For the text-containing cell, return its midpoint in (x, y) coordinate format. 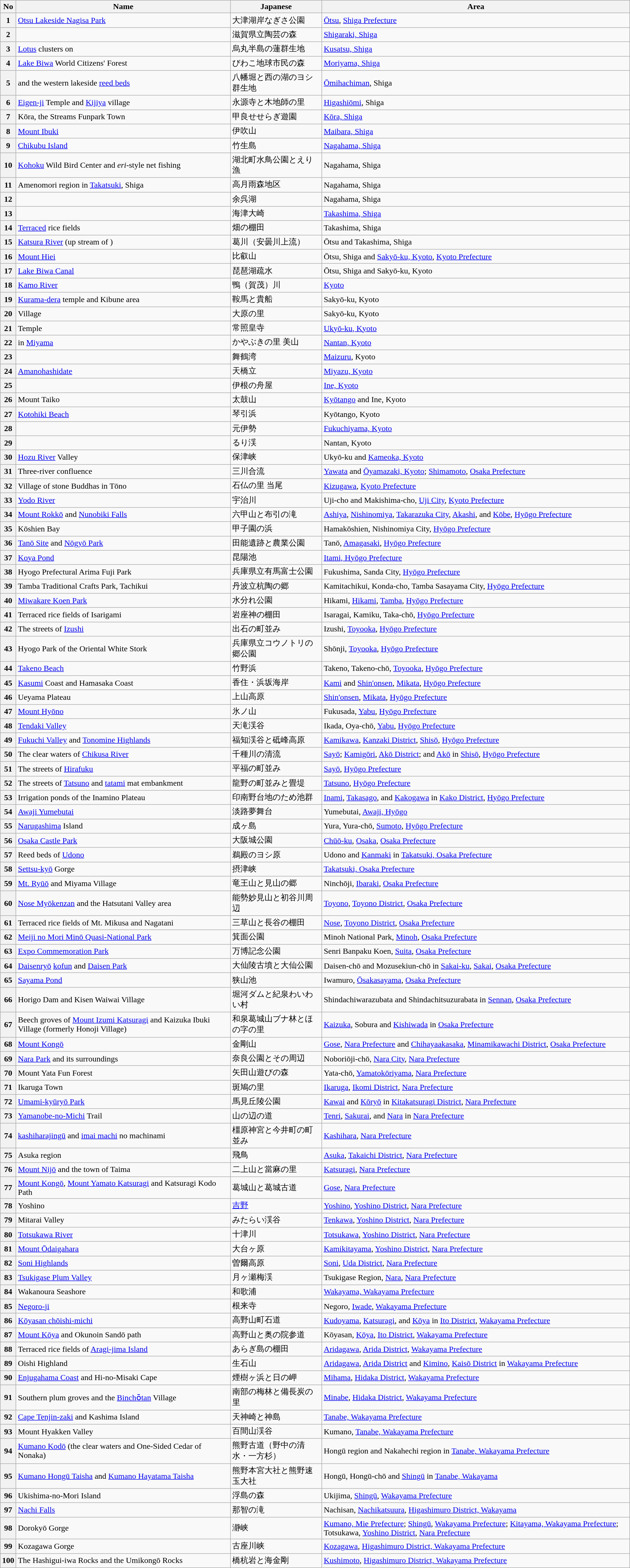
Village (123, 314)
Shindachiwarazubata and Shindachitsuzurabata in Sennan, Osaka Prefecture (476, 1000)
Tsukigase Plum Valley (123, 1278)
常照皇寺 (276, 328)
堀河ダムと紀泉わいわい村 (276, 1000)
79 (8, 1220)
Settsu-kyō Gorge (123, 869)
永源寺と木地師の里 (276, 102)
Nara Park and its surroundings (123, 1059)
39 (8, 586)
鵜殿のヨシ原 (276, 855)
Temple (123, 328)
Mount Nijō and the town of Taima (123, 1170)
Mount Yata Fun Forest (123, 1073)
高野山と奥の院参道 (276, 1335)
Kamikawa, Kanzaki District, Shisō, Hyōgo Prefecture (476, 740)
Irrigation ponds of the Inamino Plateau (123, 797)
Noboriōji-chō, Nara City, Nara Prefecture (476, 1059)
2 (8, 34)
34 (8, 515)
Ueyama Plateau (123, 697)
Nachisan, Nachikatsuura, Higashimuro District, Wakayama (476, 1510)
田能遺跡と農業公園 (276, 544)
Fukuchi Valley and Tonomine Highlands (123, 740)
Kudoyama, Katsuragi, and Kōya in Ito District, Wakayama Prefecture (476, 1321)
The clear waters of Chikusa River (123, 754)
余呉湖 (276, 199)
23 (8, 357)
月ヶ瀬梅渓 (276, 1278)
Kusatsu, Shiga (476, 49)
Chūō-ku, Osaka, Osaka Prefecture (476, 841)
比叡山 (276, 257)
天橋立 (276, 371)
82 (8, 1263)
63 (8, 952)
Shin'onsen, Mikata, Hyōgo Prefecture (476, 697)
83 (8, 1278)
21 (8, 328)
43 (8, 649)
Yumebutai, Awaji, Hyōgo (476, 812)
Kushimoto, Higashimuro District, Wakayama Prefecture (476, 1561)
75 (8, 1155)
甲子園の浜 (276, 529)
90 (8, 1378)
and the western lakeside reed beds (123, 83)
浮島の森 (276, 1496)
琵琶湖疏水 (276, 271)
Ukyō-ku and Kameoka, Kyoto (476, 457)
Kōshien Bay (123, 529)
びわこ地球市民の森 (276, 63)
Kasumi Coast and Hamasaka Coast (123, 683)
91 (8, 1397)
Lake Biwa World Citizens' Forest (123, 63)
69 (8, 1059)
竹野浜 (276, 669)
石仏の里 当尾 (276, 486)
Wakanoura Seashore (123, 1292)
1 (8, 20)
Ikaruga, Ikomi District, Nara Prefecture (476, 1087)
Kaizuka, Sobura and Kishiwada in Osaka Prefecture (476, 1024)
89 (8, 1363)
76 (8, 1170)
Mitarai Valley (123, 1220)
54 (8, 812)
6 (8, 102)
天神崎と神島 (276, 1417)
高月雨森地区 (276, 185)
Mount Hiei (123, 257)
Kamikitayama, Yoshino District, Nara Prefecture (476, 1249)
龍野の町並みと畳堤 (276, 783)
上山高原 (276, 697)
Soni, Uda District, Nara Prefecture (476, 1263)
kashiharajingū and imai machi no machinami (123, 1136)
59 (8, 884)
Kōyasan chōishi-michi (123, 1321)
鞍馬と貴船 (276, 300)
大台ヶ原 (276, 1249)
Miwakare Koen Park (123, 601)
みたらい渓谷 (276, 1220)
Aridagawa, Arida District and Kimino, Kaisō District in Wakayama Prefecture (476, 1363)
るり渓 (276, 443)
Terraced rice fields of Aragi-jima Island (123, 1349)
伊根の舟屋 (276, 385)
Kumano, Tanabe, Wakayama Prefecture (476, 1431)
in Miyama (123, 343)
10 (8, 165)
The Hashigui-iwa Rocks and the Umikongō Rocks (123, 1561)
Kurama-dera temple and Kibune area (123, 300)
香住・浜坂海岸 (276, 683)
Mt. Ryūō and Miyama Village (123, 884)
Expo Commemoration Park (123, 952)
Nose Myōkenzan and the Hatsutani Valley area (123, 903)
Maibara, Shiga (476, 131)
兵庫県立有馬富士公園 (276, 572)
96 (8, 1496)
Mount Ibuki (123, 131)
Kamitachikui, Konda-cho, Tamba Sasayama City, Hyōgo Prefecture (476, 586)
93 (8, 1431)
Asuka, Takaichi District, Nara Prefecture (476, 1155)
81 (8, 1249)
Takatsuki, Osaka Prefecture (476, 869)
Tamba Traditional Crafts Park, Tachikui (123, 586)
Gose, Nara Prefecture (476, 1187)
Takeno Beach (123, 669)
13 (8, 214)
4 (8, 63)
Kozagawa, Higashimuro District, Wakayama Prefecture (476, 1546)
Maizuru, Kyoto (476, 357)
那智の滝 (276, 1510)
Daisen-chō and Mozusekiun-chō in Sakai-ku, Sakai, Osaka Prefecture (476, 966)
Totsukawa River (123, 1235)
Shōnji, Toyooka, Hyōgo Prefecture (476, 649)
Yura, Yura-chō, Sumoto, Hyōgo Prefecture (476, 826)
Kyōtango, Kyoto (476, 414)
平福の町並み (276, 769)
Sayō; Kamigōri, Akō District; and Akō in Shisō, Hyōgo Prefecture (476, 754)
金剛山 (276, 1045)
27 (8, 414)
Meiji no Mori Minō Quasi-National Park (123, 937)
Ninchōji, Ibaraki, Osaka Prefecture (476, 884)
68 (8, 1045)
Beech groves of Mount Izumi Katsuragi and Kaizuka Ibuki Village (formerly Honoji Village) (123, 1024)
昆陽池 (276, 558)
南部の梅林と備長炭の里 (276, 1397)
Yoshino (123, 1206)
斑鳩の里 (276, 1087)
Ukijima, Shingū, Wakayama Prefecture (476, 1496)
52 (8, 783)
Dorokyō Gorge (123, 1528)
46 (8, 697)
Udono and Kanmaki in Takatsuki, Osaka Prefecture (476, 855)
Mount Kongō, Mount Yamato Katsuragi and Katsuragi Kodo Path (123, 1187)
88 (8, 1349)
Mount Hyōno (123, 711)
Osaka Castle Park (123, 841)
Village of stone Buddhas in Tōno (123, 486)
Kawai and Kōryō in Kitakatsuragi District, Nara Prefecture (476, 1102)
Tendaki Valley (123, 726)
三川合流 (276, 471)
26 (8, 400)
烏丸半島の蓮群生地 (276, 49)
Tanabe, Wakayama Prefecture (476, 1417)
宇治川 (276, 500)
大仙陵古墳と大仙公園 (276, 966)
葛川（安曇川上流） (276, 242)
56 (8, 841)
保津峡 (276, 457)
万博記念公園 (276, 952)
Uji-cho and Makishima-cho, Uji City, Kyoto Prefecture (476, 500)
Izushi, Toyooka, Hyōgo Prefecture (476, 629)
32 (8, 486)
Hikami, Hikami, Tamba, Hyōgo Prefecture (476, 601)
十津川 (276, 1235)
Lake Biwa Canal (123, 271)
14 (8, 228)
Toyono, Toyono District, Osaka Prefecture (476, 903)
Katsuragi, Nara Prefecture (476, 1170)
Hozu River Valley (123, 457)
淡路夢舞台 (276, 812)
Tenri, Sakurai, and Nara in Nara Prefecture (476, 1116)
Terraced rice fields (123, 228)
24 (8, 371)
98 (8, 1528)
60 (8, 903)
Narugashima Island (123, 826)
岩座神の棚田 (276, 615)
Cape Tenjin-zaki and Kashima Island (123, 1417)
Mihama, Hidaka District, Wakayama Prefecture (476, 1378)
31 (8, 471)
生石山 (276, 1363)
Kotohiki Beach (123, 414)
Oishi Highland (123, 1363)
80 (8, 1235)
8 (8, 131)
Sayō, Hyōgo Prefecture (476, 769)
85 (8, 1306)
Mount Ōdaigahara (123, 1249)
61 (8, 923)
49 (8, 740)
78 (8, 1206)
古座川峡 (276, 1546)
3 (8, 49)
Horigo Dam and Kisen Waiwai Village (123, 1000)
Reed beds of Udono (123, 855)
Japanese (276, 7)
33 (8, 500)
Nose, Toyono District, Osaka Prefecture (476, 923)
Aridagawa, Arida District, Wakayama Prefecture (476, 1349)
Kamo River (123, 285)
滋賀県立陶芸の森 (276, 34)
Terraced rice fields of Mt. Mikusa and Nagatani (123, 923)
Moriyama, Shiga (476, 63)
大阪城公園 (276, 841)
Daisenryō kofun and Daisen Park (123, 966)
19 (8, 300)
71 (8, 1087)
Mount Kōya and Okunoin Sandō path (123, 1335)
Iwamuro, Ōsakasayama, Osaka Prefecture (476, 980)
Minoh National Park, Minoh, Osaka Prefecture (476, 937)
二上山と當麻の里 (276, 1170)
The streets of Hirafuku (123, 769)
橋杭岩と海金剛 (276, 1561)
三草山と長谷の棚田 (276, 923)
Kumano, Mie Prefecture; Shingū, Wakayama Prefecture; Kitayama, Wakayama Prefecture; Totsukawa, Yoshino District, Nara Prefecture (476, 1528)
Kizugawa, Kyoto Prefecture (476, 486)
73 (8, 1116)
大原の里 (276, 314)
70 (8, 1073)
Ukyō-ku, Kyoto (476, 328)
Terraced rice fields of Isarigami (123, 615)
Nachi Falls (123, 1510)
51 (8, 769)
30 (8, 457)
11 (8, 185)
八幡堀と西の湖のヨシ群生地 (276, 83)
Mount Taiko (123, 400)
Ikada, Oya-chō, Yabu, Hyōgo Prefecture (476, 726)
95 (8, 1476)
Yawata and Ōyamazaki, Kyoto; Shimamoto, Osaka Prefecture (476, 471)
Tenkawa, Yoshino District, Nara Prefecture (476, 1220)
Yodo River (123, 500)
Mount Hyakken Valley (123, 1431)
77 (8, 1187)
28 (8, 428)
Soni Highlands (123, 1263)
Fukusada, Yabu, Hyōgo Prefecture (476, 711)
55 (8, 826)
37 (8, 558)
Minabe, Hidaka District, Wakayama Prefecture (476, 1397)
44 (8, 669)
熊野本宮大社と熊野速玉大社 (276, 1476)
74 (8, 1136)
5 (8, 83)
66 (8, 1000)
No (8, 7)
Amenomori region in Takatsuki, Shiga (123, 185)
Southern plum groves and the Binchо̄tan Village (123, 1397)
87 (8, 1335)
17 (8, 271)
Amanohashidate (123, 371)
Sayama Pond (123, 980)
38 (8, 572)
Itami, Hyōgo Prefecture (476, 558)
Tsukigase Region, Nara, Nara Prefecture (476, 1278)
94 (8, 1451)
高野山町石道 (276, 1321)
57 (8, 855)
竹生島 (276, 145)
根来寺 (276, 1306)
22 (8, 343)
奈良公園とその周辺 (276, 1059)
18 (8, 285)
Area (476, 7)
Kōra, Shiga (476, 117)
橿原神宮と今井町の町並み (276, 1136)
Otsu Lakeside Nagisa Park (123, 20)
The streets of Tatsuno and tatami mat embankment (123, 783)
Inami, Takasago, and Kakogawa in Kako District, Hyōgo Prefecture (476, 797)
9 (8, 145)
Umami-kyūryō Park (123, 1102)
水分れ公園 (276, 601)
Kōra, the Streams Funpark Town (123, 117)
伊吹山 (276, 131)
Koya Pond (123, 558)
摂津峡 (276, 869)
42 (8, 629)
Tatsuno, Hyōgo Prefecture (476, 783)
97 (8, 1510)
Kumano Hongū Taisha and Kumano Hayatama Taisha (123, 1476)
Ōtsu, Shiga and Sakyō-ku, Kyoto (476, 271)
Negoro, Iwade, Wakayama Prefecture (476, 1306)
Ōtsu and Takashima, Shiga (476, 242)
Katsura River (up stream of ) (123, 242)
成ヶ島 (276, 826)
Yata-chō, Yamatokōriyama, Nara Prefecture (476, 1073)
Senri Banpaku Koen, Suita, Osaka Prefecture (476, 952)
大津湖岸なぎさ公園 (276, 20)
Chikubu Island (123, 145)
Hongū, Hongū-chō and Shingū in Tanabe, Wakayama (476, 1476)
Fukushima, Sanda City, Hyōgo Prefecture (476, 572)
84 (8, 1292)
45 (8, 683)
能勢妙見山と初谷川周辺 (276, 903)
Asuka region (123, 1155)
Kyōtango and Ine, Kyoto (476, 400)
Enjugahama Coast and Hi-no-Misaki Cape (123, 1378)
海津大崎 (276, 214)
41 (8, 615)
百間山渓谷 (276, 1431)
瀞峡 (276, 1528)
Negoro-ji (123, 1306)
58 (8, 869)
36 (8, 544)
Higashiōmi, Shiga (476, 102)
狭山池 (276, 980)
86 (8, 1321)
Kohoku Wild Bird Center and eri-style net fishing (123, 165)
Wakayama, Wakayama Prefecture (476, 1292)
Hyogo Prefectural Arima Fuji Park (123, 572)
The streets of Izushi (123, 629)
Mount Rokkō and Nunobiki Falls (123, 515)
舞鶴湾 (276, 357)
Ōmihachiman, Shiga (476, 83)
馬見丘陵公園 (276, 1102)
出石の町並み (276, 629)
Tanō, Amagasaki, Hyōgo Prefecture (476, 544)
Ukishima-no-Mori Island (123, 1496)
99 (8, 1546)
Tanō Site and Nōgyō Park (123, 544)
Shigaraki, Shiga (476, 34)
竜王山と見山の郷 (276, 884)
16 (8, 257)
熊野古道（野中の清水・一方杉） (276, 1451)
Ikaruga Town (123, 1087)
太鼓山 (276, 400)
Hongū region and Nakahechi region in Tanabe, Wakayama Prefecture (476, 1451)
Kōyasan, Kōya, Ito District, Wakayama Prefecture (476, 1335)
鴨（賀茂）川 (276, 285)
葛城山と葛城古道 (276, 1187)
和泉葛城山ブナ林とほの字の里 (276, 1024)
53 (8, 797)
Yoshino, Yoshino District, Nara Prefecture (476, 1206)
Name (123, 7)
Lotus clusters on (123, 49)
Kyoto (476, 285)
Kumano Kodō (the clear waters and One-Sided Cedar of Nonaka) (123, 1451)
15 (8, 242)
飛鳥 (276, 1155)
100 (8, 1561)
Ōtsu, Shiga Prefecture (476, 20)
甲良せせらぎ遊園 (276, 117)
Kashihara, Nara Prefecture (476, 1136)
Eigen-ji Temple and Kijiya village (123, 102)
Miyazu, Kyoto (476, 371)
Yamanobe-no-Michi Trail (123, 1116)
Isaragai, Kamiku, Taka-chō, Hyōgo Prefecture (476, 615)
Hyogo Park of the Oriental White Stork (123, 649)
琴引浜 (276, 414)
湖北町水鳥公園とえり漁 (276, 165)
六甲山と布引の滝 (276, 515)
Three-river confluence (123, 471)
12 (8, 199)
かやぶきの里 美山 (276, 343)
Hamakōshien, Nishinomiya City, Hyōgo Prefecture (476, 529)
64 (8, 966)
箕面公園 (276, 937)
25 (8, 385)
あらぎ島の棚田 (276, 1349)
矢田山遊びの森 (276, 1073)
兵庫県立コウノトリの郷公園 (276, 649)
畑の棚田 (276, 228)
Mount Kongō (123, 1045)
Totsukawa, Yoshino District, Nara Prefecture (476, 1235)
67 (8, 1024)
Awaji Yumebutai (123, 812)
72 (8, 1102)
丹波立杭陶の郷 (276, 586)
Kozagawa Gorge (123, 1546)
Ashiya, Nishinomiya, Takarazuka City, Akashi, and Kōbe, Hyōgo Prefecture (476, 515)
65 (8, 980)
62 (8, 937)
吉野 (276, 1206)
Fukuchiyama, Kyoto (476, 428)
Ōtsu, Shiga and Sakyō-ku, Kyoto, Kyoto Prefecture (476, 257)
煙樹ヶ浜と日の岬 (276, 1378)
Takeno, Takeno-chō, Toyooka, Hyōgo Prefecture (476, 669)
92 (8, 1417)
29 (8, 443)
氷ノ山 (276, 711)
山の辺の道 (276, 1116)
天滝渓谷 (276, 726)
50 (8, 754)
47 (8, 711)
Gose, Nara Prefecture and Chihayaakasaka, Minamikawachi District, Osaka Prefecture (476, 1045)
7 (8, 117)
和歌浦 (276, 1292)
20 (8, 314)
Kami and Shin'onsen, Mikata, Hyōgo Prefecture (476, 683)
曽爾高原 (276, 1263)
40 (8, 601)
Ine, Kyoto (476, 385)
元伊勢 (276, 428)
35 (8, 529)
福知渓谷と砥峰高原 (276, 740)
印南野台地のため池群 (276, 797)
48 (8, 726)
千種川の清流 (276, 754)
